Extract the (x, y) coordinate from the center of the cell holding the provided text.  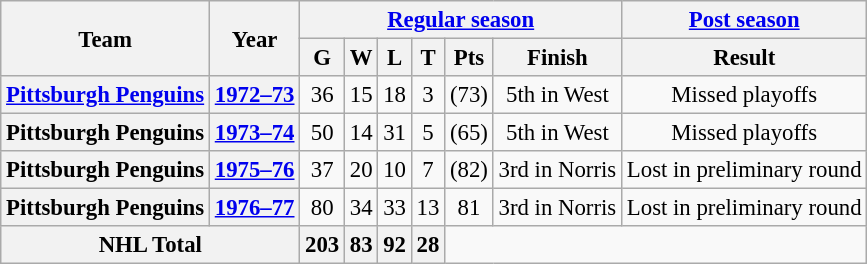
T (428, 58)
1976–77 (254, 208)
G (322, 58)
Result (744, 58)
203 (322, 245)
10 (394, 170)
Post season (744, 20)
20 (362, 170)
28 (428, 245)
81 (470, 208)
(73) (470, 95)
Year (254, 38)
80 (322, 208)
5 (428, 133)
13 (428, 208)
Regular season (461, 20)
(82) (470, 170)
14 (362, 133)
Pts (470, 58)
(65) (470, 133)
L (394, 58)
15 (362, 95)
18 (394, 95)
Finish (557, 58)
36 (322, 95)
34 (362, 208)
7 (428, 170)
1972–73 (254, 95)
1973–74 (254, 133)
Team (106, 38)
92 (394, 245)
31 (394, 133)
50 (322, 133)
37 (322, 170)
NHL Total (150, 245)
83 (362, 245)
W (362, 58)
3 (428, 95)
33 (394, 208)
1975–76 (254, 170)
